From the cell containing the given text, extract its center point as (x, y) coordinate. 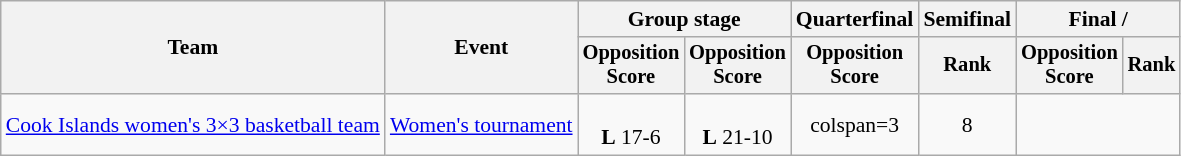
Quarterfinal (855, 19)
Group stage (684, 19)
Event (482, 48)
L 21-10 (738, 124)
Semifinal (967, 19)
L 17-6 (632, 124)
8 (967, 124)
Final / (1098, 19)
colspan=3 (855, 124)
Women's tournament (482, 124)
Cook Islands women's 3×3 basketball team (193, 124)
Team (193, 48)
